Search for the cell housing the specified text and yield its [X, Y] center coordinate. 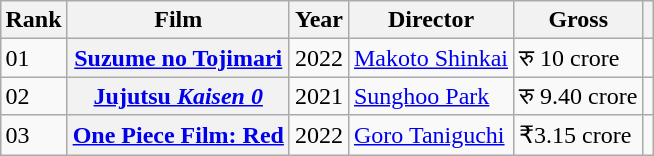
Year [318, 20]
2021 [318, 96]
Director [430, 20]
02 [34, 96]
Jujutsu Kaisen 0 [178, 96]
Suzume no Tojimari [178, 58]
01 [34, 58]
Film [178, 20]
रु 10 crore [578, 58]
Gross [578, 20]
Goro Taniguchi [430, 135]
रु 9.40 crore [578, 96]
Sunghoo Park [430, 96]
Makoto Shinkai [430, 58]
Rank [34, 20]
03 [34, 135]
One Piece Film: Red [178, 135]
₹3.15 crore [578, 135]
